Capture the cell that displays the provided text and extract its (X, Y) central coordinate. 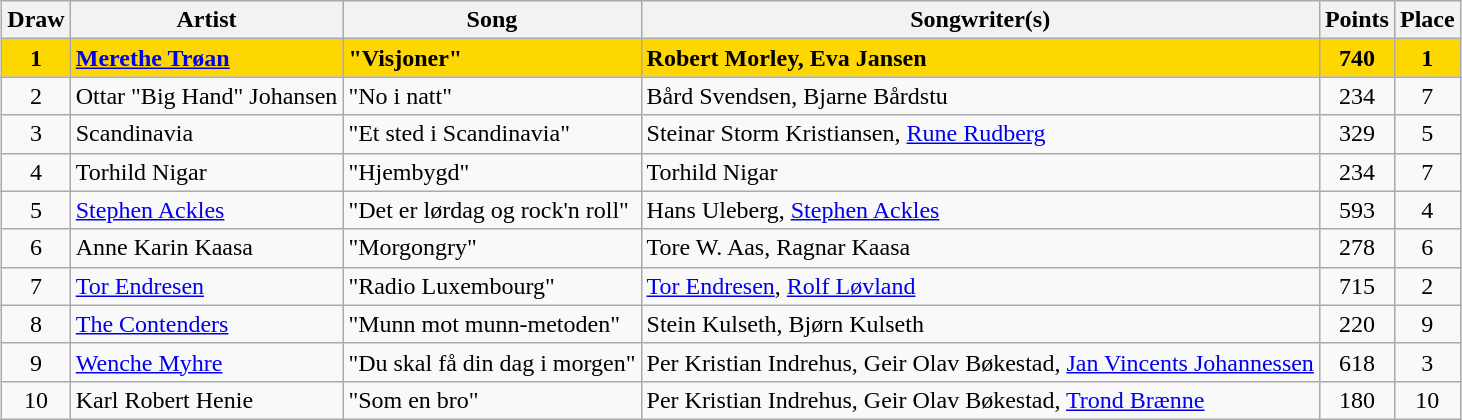
"Morgongry" (492, 248)
"Radio Luxembourg" (492, 286)
"Munn mot munn-metoden" (492, 324)
"Det er lørdag og rock'n roll" (492, 210)
Stephen Ackles (206, 210)
Hans Uleberg, Stephen Ackles (980, 210)
Bård Svendsen, Bjarne Bårdstu (980, 96)
"Som en bro" (492, 400)
Merethe Trøan (206, 58)
220 (1356, 324)
Tor Endresen (206, 286)
Per Kristian Indrehus, Geir Olav Bøkestad, Trond Brænne (980, 400)
Robert Morley, Eva Jansen (980, 58)
740 (1356, 58)
278 (1356, 248)
"Et sted i Scandinavia" (492, 134)
Per Kristian Indrehus, Geir Olav Bøkestad, Jan Vincents Johannessen (980, 362)
"Hjembygd" (492, 172)
"Visjoner" (492, 58)
Scandinavia (206, 134)
Place (1427, 20)
Songwriter(s) (980, 20)
Artist (206, 20)
Song (492, 20)
Draw (36, 20)
Ottar "Big Hand" Johansen (206, 96)
Steinar Storm Kristiansen, Rune Rudberg (980, 134)
"Du skal få din dag i morgen" (492, 362)
Tor Endresen, Rolf Løvland (980, 286)
Points (1356, 20)
593 (1356, 210)
Karl Robert Henie (206, 400)
8 (36, 324)
618 (1356, 362)
329 (1356, 134)
"No i natt" (492, 96)
Tore W. Aas, Ragnar Kaasa (980, 248)
The Contenders (206, 324)
Wenche Myhre (206, 362)
180 (1356, 400)
Stein Kulseth, Bjørn Kulseth (980, 324)
715 (1356, 286)
Anne Karin Kaasa (206, 248)
